Locate the cell with the specified text and output its (x, y) center coordinate. 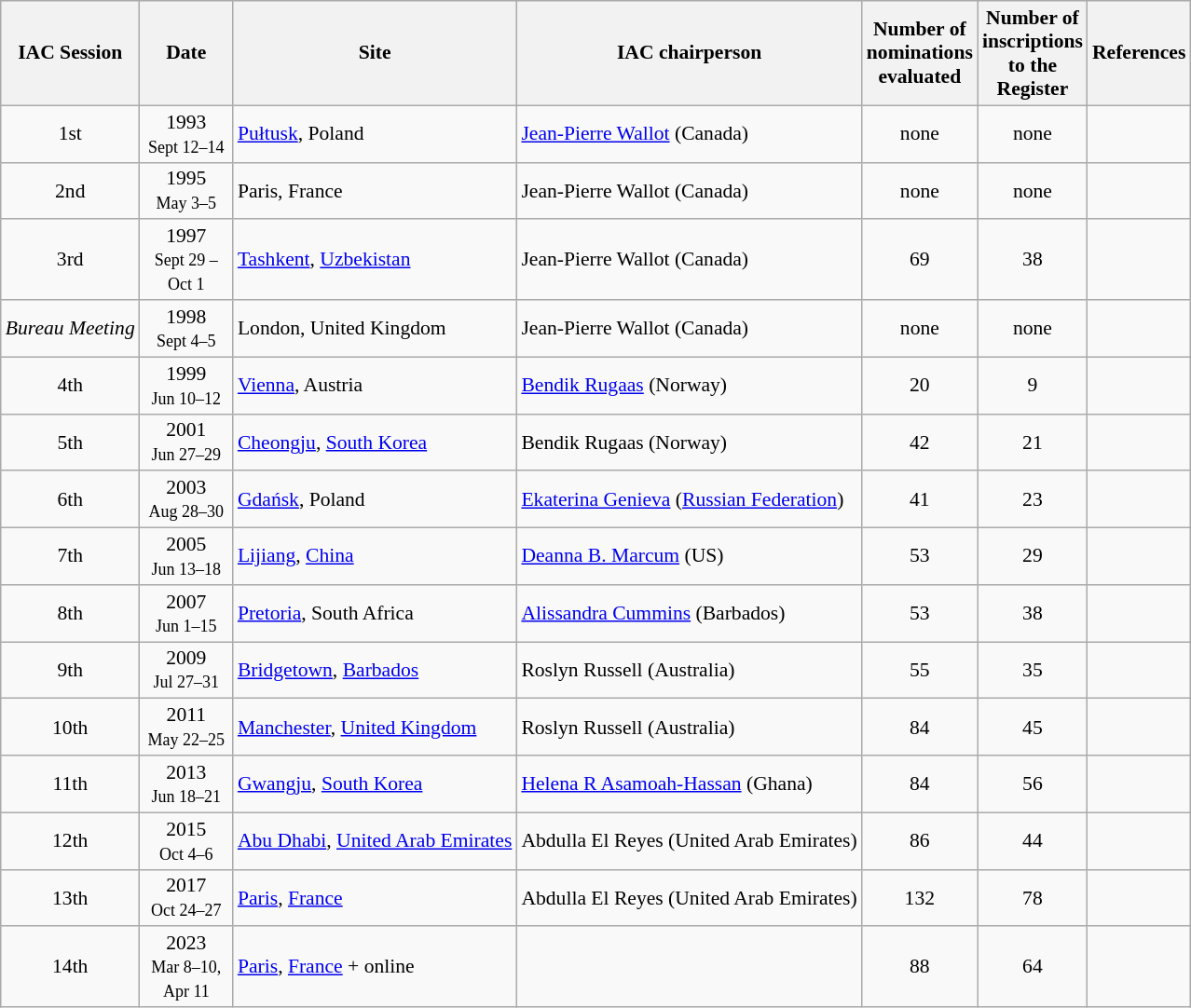
23 (1033, 499)
14th (71, 967)
12th (71, 840)
2017Oct 24–27 (186, 898)
69 (920, 259)
42 (920, 442)
1993Sept 12–14 (186, 134)
Cheongju, South Korea (375, 442)
Bridgetown, Barbados (375, 669)
Abu Dhabi, United Arab Emirates (375, 840)
6th (71, 499)
21 (1033, 442)
Manchester, United Kingdom (375, 727)
Pułtusk, Poland (375, 134)
Pretoria, South Africa (375, 613)
London, United Kingdom (375, 328)
2023Mar 8–10,Apr 11 (186, 967)
7th (71, 555)
Gwangju, South Korea (375, 784)
Lijiang, China (375, 555)
Deanna B. Marcum (US) (689, 555)
45 (1033, 727)
5th (71, 442)
2015Oct 4–6 (186, 840)
Vienna, Austria (375, 386)
2013Jun 18–21 (186, 784)
Number of inscriptions to the Register (1033, 53)
55 (920, 669)
2007Jun 1–15 (186, 613)
1998Sept 4–5 (186, 328)
1997Sept 29 – Oct 1 (186, 259)
Ekaterina Genieva (Russian Federation) (689, 499)
20 (920, 386)
2003Aug 28–30 (186, 499)
Paris, France + online (375, 967)
44 (1033, 840)
9 (1033, 386)
10th (71, 727)
2nd (71, 190)
IAC chairperson (689, 53)
4th (71, 386)
2005Jun 13–18 (186, 555)
2001Jun 27–29 (186, 442)
78 (1033, 898)
Number of nominations evaluated (920, 53)
86 (920, 840)
2011May 22–25 (186, 727)
Alissandra Cummins (Barbados) (689, 613)
35 (1033, 669)
2009Jul 27–31 (186, 669)
Date (186, 53)
29 (1033, 555)
64 (1033, 967)
IAC Session (71, 53)
Bureau Meeting (71, 328)
Gdańsk, Poland (375, 499)
56 (1033, 784)
References (1139, 53)
8th (71, 613)
1999Jun 10–12 (186, 386)
41 (920, 499)
1995May 3–5 (186, 190)
9th (71, 669)
Helena R Asamoah-Hassan (Ghana) (689, 784)
3rd (71, 259)
132 (920, 898)
13th (71, 898)
Site (375, 53)
1st (71, 134)
Tashkent, Uzbekistan (375, 259)
88 (920, 967)
11th (71, 784)
